Locate the cell with the specified text and output its (x, y) center coordinate. 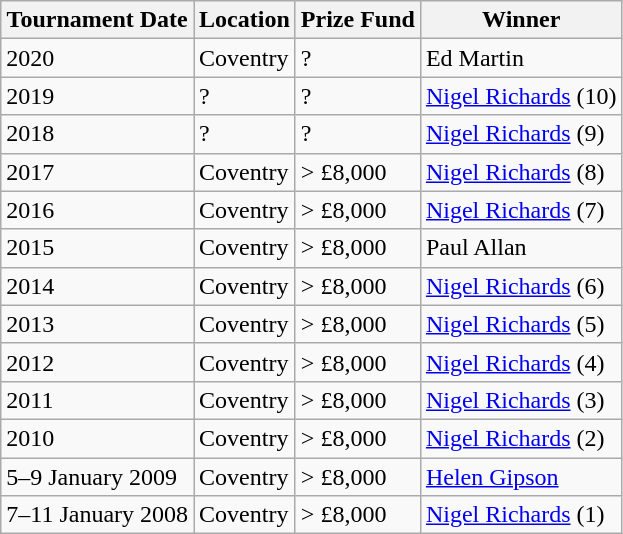
Nigel Richards (5) (521, 324)
Winner (521, 20)
Nigel Richards (3) (521, 400)
2014 (98, 286)
Ed Martin (521, 58)
2016 (98, 210)
2018 (98, 134)
Nigel Richards (1) (521, 515)
Nigel Richards (8) (521, 172)
2012 (98, 362)
Tournament Date (98, 20)
Nigel Richards (7) (521, 210)
Helen Gipson (521, 477)
2020 (98, 58)
Nigel Richards (2) (521, 438)
Nigel Richards (4) (521, 362)
2011 (98, 400)
Nigel Richards (6) (521, 286)
Location (245, 20)
Prize Fund (358, 20)
7–11 January 2008 (98, 515)
2015 (98, 248)
Nigel Richards (10) (521, 96)
Paul Allan (521, 248)
5–9 January 2009 (98, 477)
Nigel Richards (9) (521, 134)
2017 (98, 172)
2010 (98, 438)
2019 (98, 96)
2013 (98, 324)
